From the cell containing the given text, extract its center point as [X, Y] coordinate. 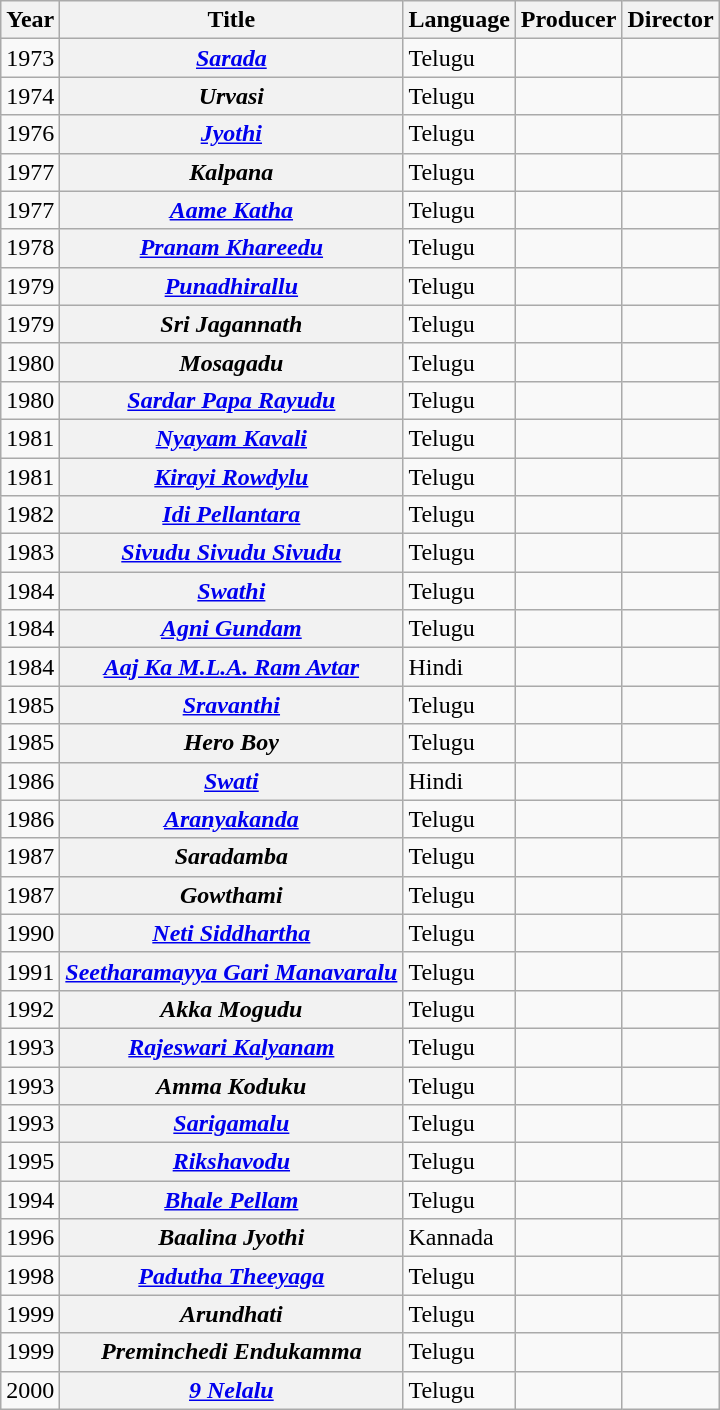
Director [670, 20]
Punadhirallu [232, 286]
1994 [30, 1200]
Amma Koduku [232, 1085]
Arundhati [232, 1314]
2000 [30, 1390]
Idi Pellantara [232, 515]
1978 [30, 248]
Aame Katha [232, 210]
1995 [30, 1162]
Kalpana [232, 172]
Urvasi [232, 96]
Sravanthi [232, 705]
Year [30, 20]
Sarigamalu [232, 1124]
Pranam Khareedu [232, 248]
Seetharamayya Gari Manavaralu [232, 971]
Sardar Papa Rayudu [232, 400]
1998 [30, 1276]
Sri Jagannath [232, 324]
Title [232, 20]
Aranyakanda [232, 819]
Hero Boy [232, 743]
1973 [30, 58]
Akka Mogudu [232, 1009]
Kannada [459, 1238]
Swathi [232, 591]
1992 [30, 1009]
Nyayam Kavali [232, 438]
1983 [30, 553]
Baalina Jyothi [232, 1238]
Aaj Ka M.L.A. Ram Avtar [232, 667]
Swati [232, 781]
Rajeswari Kalyanam [232, 1047]
1982 [30, 515]
Agni Gundam [232, 629]
Sivudu Sivudu Sivudu [232, 553]
1974 [30, 96]
1990 [30, 933]
Language [459, 20]
Saradamba [232, 857]
9 Nelalu [232, 1390]
Bhale Pellam [232, 1200]
1996 [30, 1238]
1991 [30, 971]
Kirayi Rowdylu [232, 477]
Sarada [232, 58]
Rikshavodu [232, 1162]
Producer [568, 20]
1976 [30, 134]
Padutha Theeyaga [232, 1276]
Preminchedi Endukamma [232, 1352]
Jyothi [232, 134]
Mosagadu [232, 362]
Neti Siddhartha [232, 933]
Gowthami [232, 895]
